Identify which cell holds the provided text, then report its (X, Y) central coordinate. 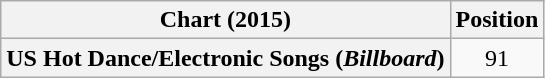
Chart (2015) (226, 20)
Position (497, 20)
91 (497, 58)
US Hot Dance/Electronic Songs (Billboard) (226, 58)
